Return the [x, y] coordinate for the center point of the cell that contains the specified text.  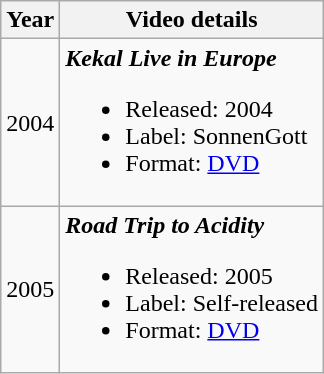
Year [30, 20]
Video details [192, 20]
2005 [30, 290]
2004 [30, 122]
Kekal Live in EuropeReleased: 2004Label: SonnenGottFormat: DVD [192, 122]
Road Trip to AcidityReleased: 2005Label: Self-releasedFormat: DVD [192, 290]
